Identify which cell holds the provided text, then report its [X, Y] central coordinate. 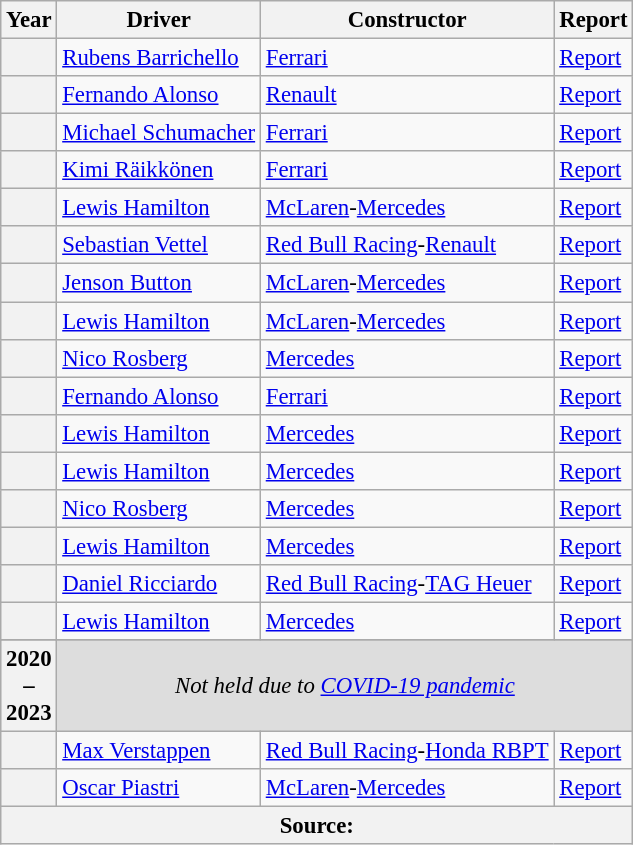
Kimi Räikkönen [159, 170]
2020–2023 [29, 686]
Max Verstappen [159, 751]
Sebastian Vettel [159, 245]
Year [29, 20]
Source: [317, 826]
Red Bull Racing-Renault [406, 245]
Constructor [406, 20]
Red Bull Racing-TAG Heuer [406, 584]
Not held due to COVID-19 pandemic [345, 686]
Jenson Button [159, 283]
Rubens Barrichello [159, 58]
Oscar Piastri [159, 788]
Driver [159, 20]
Red Bull Racing-Honda RBPT [406, 751]
Michael Schumacher [159, 133]
Daniel Ricciardo [159, 584]
Renault [406, 95]
